Return [X, Y] of the center of cell containing provided text 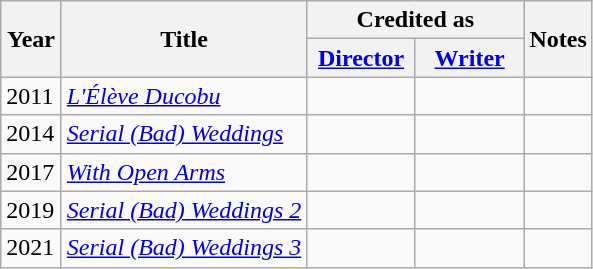
2021 [32, 248]
L'Élève Ducobu [184, 96]
2011 [32, 96]
Serial (Bad) Weddings 3 [184, 248]
Director [362, 58]
2014 [32, 134]
Writer [470, 58]
2017 [32, 172]
Year [32, 39]
Serial (Bad) Weddings [184, 134]
With Open Arms [184, 172]
Serial (Bad) Weddings 2 [184, 210]
2019 [32, 210]
Title [184, 39]
Notes [558, 39]
Credited as [416, 20]
